Return the [X, Y] coordinate for the center point of the cell that contains the specified text.  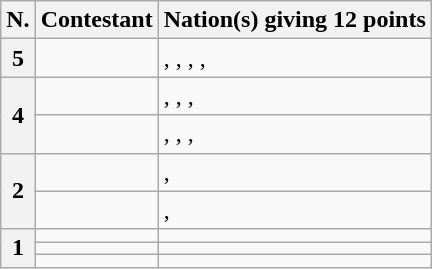
5 [18, 58]
1 [18, 248]
Nation(s) giving 12 points [294, 20]
N. [18, 20]
2 [18, 191]
4 [18, 115]
Contestant [96, 20]
, , , , [294, 58]
